Pinpoint the cell where the given text exists, returning its [X, Y] midpoint coordinate. 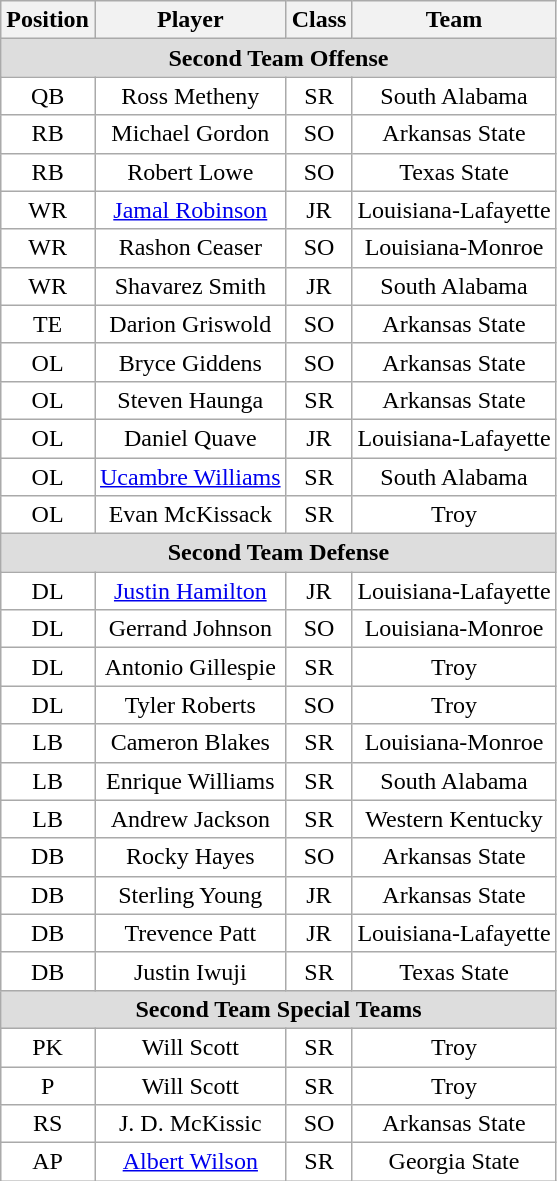
Andrew Jackson [190, 819]
Second Team Special Teams [278, 1009]
Darion Griswold [190, 324]
Rashon Ceaser [190, 248]
Shavarez Smith [190, 286]
QB [48, 96]
Enrique Williams [190, 781]
Western Kentucky [454, 819]
Robert Lowe [190, 172]
Class [319, 20]
Daniel Quave [190, 438]
Gerrand Johnson [190, 629]
Rocky Hayes [190, 857]
Second Team Defense [278, 553]
Jamal Robinson [190, 210]
Antonio Gillespie [190, 667]
AP [48, 1162]
Ross Metheny [190, 96]
Position [48, 20]
RS [48, 1124]
Team [454, 20]
Albert Wilson [190, 1162]
Cameron Blakes [190, 743]
J. D. McKissic [190, 1124]
Bryce Giddens [190, 362]
Georgia State [454, 1162]
Evan McKissack [190, 515]
TE [48, 324]
PK [48, 1047]
Justin Hamilton [190, 591]
Michael Gordon [190, 134]
Tyler Roberts [190, 705]
Steven Haunga [190, 400]
Ucambre Williams [190, 477]
P [48, 1085]
Justin Iwuji [190, 971]
Sterling Young [190, 895]
Player [190, 20]
Trevence Patt [190, 933]
Second Team Offense [278, 58]
